Return (x, y) of the center of cell containing provided text 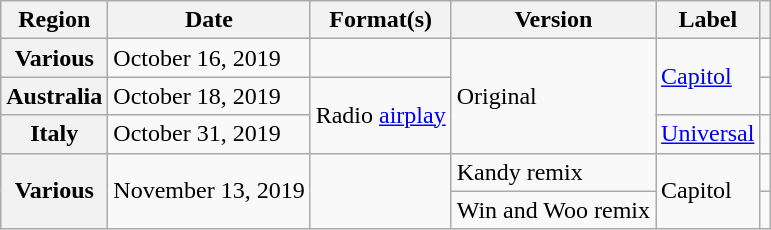
Win and Woo remix (553, 210)
Universal (708, 134)
Kandy remix (553, 172)
Region (54, 20)
Format(s) (380, 20)
Original (553, 96)
Date (209, 20)
Version (553, 20)
October 16, 2019 (209, 58)
Australia (54, 96)
Italy (54, 134)
November 13, 2019 (209, 191)
October 31, 2019 (209, 134)
Label (708, 20)
Radio airplay (380, 115)
October 18, 2019 (209, 96)
